Identify which cell holds the provided text, then report its [x, y] central coordinate. 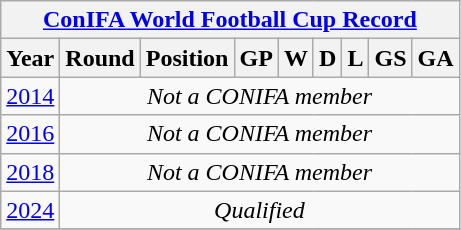
ConIFA World Football Cup Record [230, 20]
W [296, 58]
Year [30, 58]
GA [436, 58]
D [327, 58]
GS [390, 58]
Qualified [260, 210]
Round [100, 58]
2014 [30, 96]
Position [187, 58]
2024 [30, 210]
GP [256, 58]
L [356, 58]
2016 [30, 134]
2018 [30, 172]
